Identify which cell holds the provided text, then report its [x, y] central coordinate. 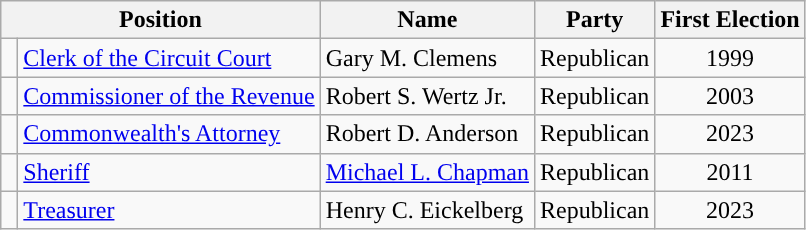
Sheriff [169, 172]
1999 [730, 58]
Michael L. Chapman [427, 172]
Party [594, 20]
2011 [730, 172]
Robert D. Anderson [427, 134]
Position [160, 20]
Treasurer [169, 210]
First Election [730, 20]
Robert S. Wertz Jr. [427, 96]
Henry C. Eickelberg [427, 210]
Clerk of the Circuit Court [169, 58]
Commonwealth's Attorney [169, 134]
Name [427, 20]
2003 [730, 96]
Commissioner of the Revenue [169, 96]
Gary M. Clemens [427, 58]
